Locate the cell with the specified text and output its [x, y] center coordinate. 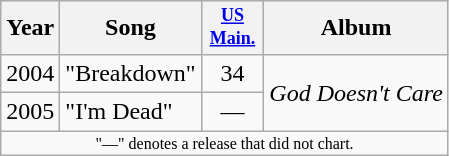
Song [130, 28]
2004 [30, 73]
34 [232, 73]
Album [356, 28]
"—" denotes a release that did not chart. [225, 143]
Year [30, 28]
"Breakdown" [130, 73]
God Doesn't Care [356, 92]
— [232, 111]
2005 [30, 111]
USMain. [232, 28]
"I'm Dead" [130, 111]
